Pinpoint the cell where the given text exists, returning its [X, Y] midpoint coordinate. 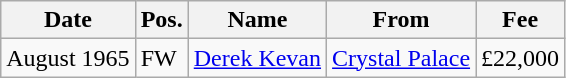
Date [68, 20]
From [402, 20]
August 1965 [68, 58]
Fee [520, 20]
Derek Kevan [257, 58]
Crystal Palace [402, 58]
Name [257, 20]
£22,000 [520, 58]
FW [162, 58]
Pos. [162, 20]
